Capture the cell that displays the provided text and extract its [X, Y] central coordinate. 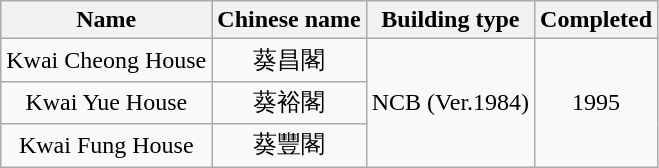
Building type [450, 20]
Kwai Cheong House [106, 60]
Kwai Fung House [106, 146]
1995 [596, 103]
Completed [596, 20]
Kwai Yue House [106, 102]
葵裕閣 [289, 102]
Chinese name [289, 20]
葵昌閣 [289, 60]
葵豐閣 [289, 146]
NCB (Ver.1984) [450, 103]
Name [106, 20]
